Provide the (x, y) coordinate of the cell's center where the given text is located.  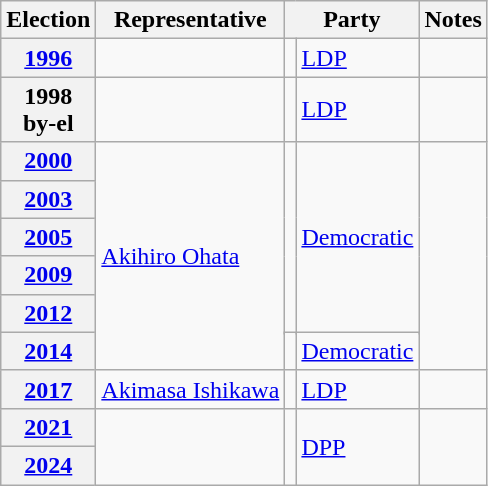
2017 (48, 389)
Election (48, 20)
1998by-el (48, 110)
1996 (48, 58)
Akimasa Ishikawa (190, 389)
2003 (48, 199)
2000 (48, 161)
Akihiro Ohata (190, 256)
2021 (48, 427)
DPP (358, 446)
Representative (190, 20)
Notes (453, 20)
2014 (48, 351)
2005 (48, 237)
2012 (48, 313)
Party (352, 20)
2024 (48, 465)
2009 (48, 275)
